Detect which cell encompasses the target text, then output its (X, Y) center coordinate. 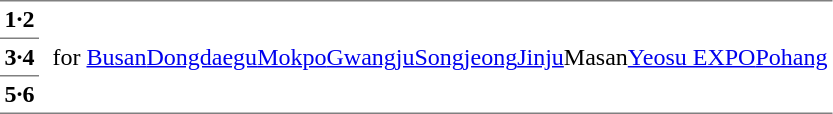
for BusanDongdaeguMokpoGwangjuSongjeongJinjuMasanYeosu EXPOPohang (440, 57)
5·6 (20, 95)
1·2 (20, 20)
3·4 (20, 57)
